Detect which cell encompasses the target text, then output its (x, y) center coordinate. 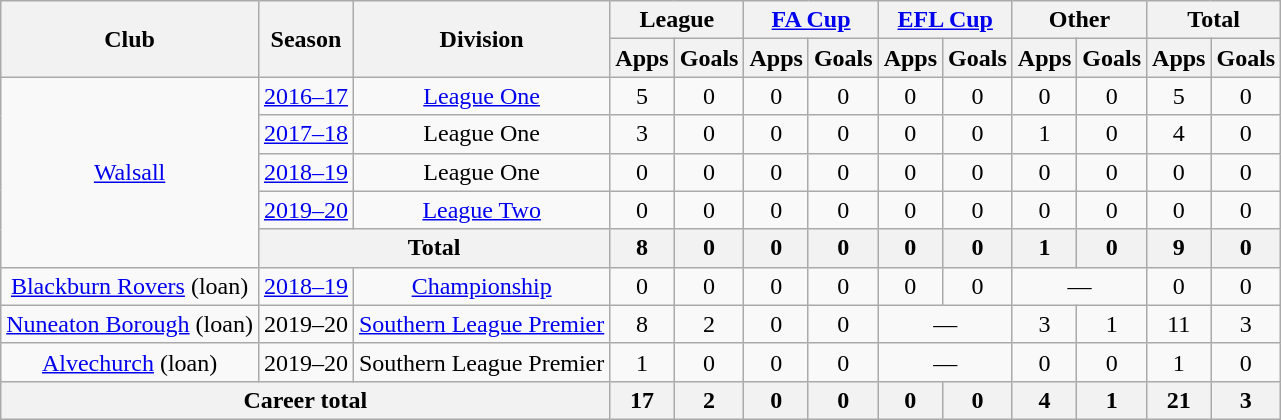
21 (1179, 400)
Division (481, 39)
Blackburn Rovers (loan) (130, 286)
League Two (481, 210)
FA Cup (811, 20)
9 (1179, 248)
17 (642, 400)
Club (130, 39)
2016–17 (306, 96)
EFL Cup (945, 20)
Career total (306, 400)
Season (306, 39)
Walsall (130, 172)
Nuneaton Borough (loan) (130, 324)
11 (1179, 324)
League (677, 20)
Other (1079, 20)
Alvechurch (loan) (130, 362)
2017–18 (306, 134)
Championship (481, 286)
